Determine the (X, Y) coordinate at the center of the cell enclosing the given text.  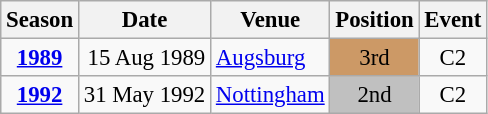
Venue (270, 20)
3rd (374, 58)
31 May 1992 (144, 95)
1992 (40, 95)
Date (144, 20)
Augsburg (270, 58)
1989 (40, 58)
Position (374, 20)
2nd (374, 95)
15 Aug 1989 (144, 58)
Nottingham (270, 95)
Season (40, 20)
Event (453, 20)
